Extract the (X, Y) coordinate from the center of the cell holding the provided text.  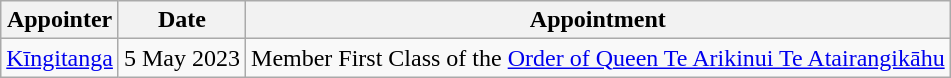
Appointer (60, 20)
5 May 2023 (182, 58)
Appointment (598, 20)
Member First Class of the Order of Queen Te Arikinui Te Atairangikāhu (598, 58)
Kīngitanga (60, 58)
Date (182, 20)
